From the cell containing the given text, extract its center point as (X, Y) coordinate. 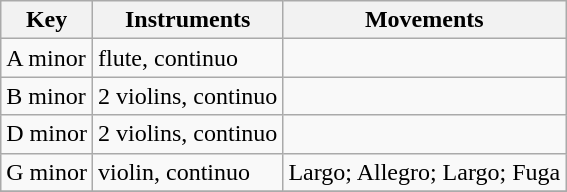
D minor (47, 134)
Largo; Allegro; Largo; Fuga (424, 172)
Instruments (187, 20)
A minor (47, 58)
flute, continuo (187, 58)
Key (47, 20)
violin, continuo (187, 172)
B minor (47, 96)
G minor (47, 172)
Movements (424, 20)
